Return the [x, y] coordinate for the center point of the cell that contains the specified text.  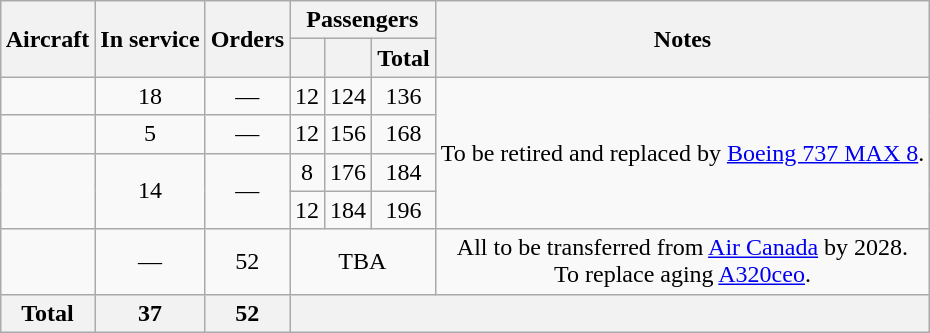
Aircraft [48, 39]
196 [404, 210]
All to be transferred from Air Canada by 2028.To replace aging A320ceo. [682, 262]
18 [150, 96]
Passengers [363, 20]
14 [150, 191]
124 [348, 96]
136 [404, 96]
176 [348, 172]
Notes [682, 39]
168 [404, 134]
TBA [363, 262]
To be retired and replaced by Boeing 737 MAX 8. [682, 153]
5 [150, 134]
In service [150, 39]
8 [308, 172]
156 [348, 134]
37 [150, 313]
Orders [247, 39]
